Return [x, y] of the center of cell containing provided text 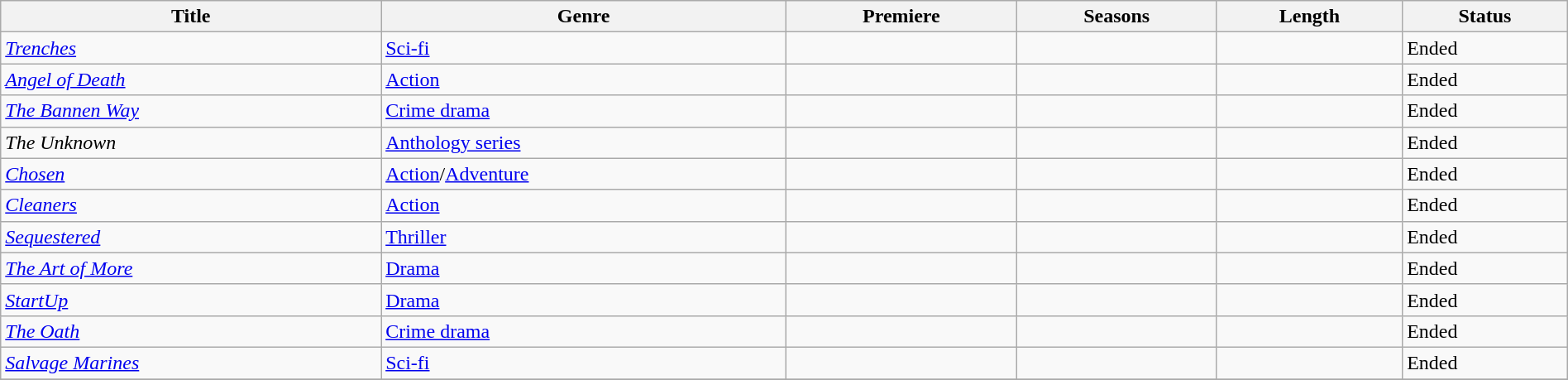
Angel of Death [191, 79]
Title [191, 17]
Genre [584, 17]
The Bannen Way [191, 111]
Premiere [901, 17]
Length [1309, 17]
Status [1485, 17]
Trenches [191, 48]
Sequestered [191, 237]
StartUp [191, 300]
The Art of More [191, 268]
Cleaners [191, 205]
Action/Adventure [584, 174]
Anthology series [584, 142]
Chosen [191, 174]
Thriller [584, 237]
The Oath [191, 331]
The Unknown [191, 142]
Salvage Marines [191, 363]
Seasons [1116, 17]
